Search for the cell housing the specified text and yield its [X, Y] center coordinate. 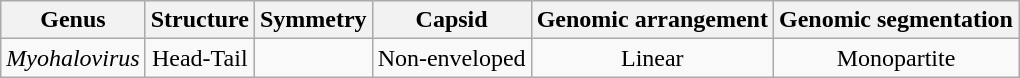
Genus [73, 20]
Non-enveloped [452, 58]
Symmetry [313, 20]
Genomic arrangement [652, 20]
Myohalovirus [73, 58]
Monopartite [896, 58]
Head-Tail [200, 58]
Capsid [452, 20]
Genomic segmentation [896, 20]
Linear [652, 58]
Structure [200, 20]
